Determine the (X, Y) coordinate at the center of the cell enclosing the given text.  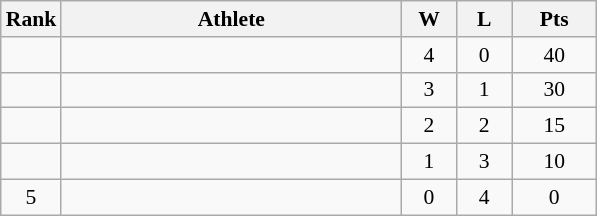
Rank (32, 19)
15 (554, 126)
Pts (554, 19)
10 (554, 162)
5 (32, 197)
L (484, 19)
Athlete (231, 19)
40 (554, 55)
W (428, 19)
30 (554, 90)
